Output the [x, y] coordinate of the center of the cell containing the given text.  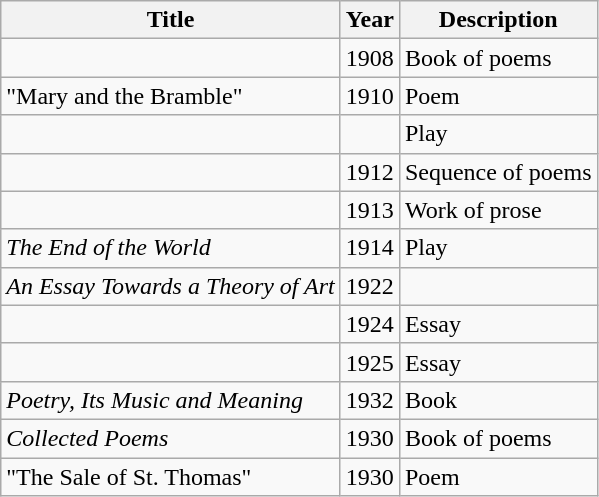
Description [498, 20]
1922 [370, 286]
Collected Poems [171, 438]
1924 [370, 324]
Year [370, 20]
The End of the World [171, 248]
An Essay Towards a Theory of Art [171, 286]
1914 [370, 248]
"Mary and the Bramble" [171, 96]
1908 [370, 58]
Title [171, 20]
1910 [370, 96]
1913 [370, 210]
1925 [370, 362]
1932 [370, 400]
Work of prose [498, 210]
Poetry, Its Music and Meaning [171, 400]
1912 [370, 172]
Sequence of poems [498, 172]
"The Sale of St. Thomas" [171, 477]
Book [498, 400]
